Determine the (x, y) coordinate at the center of the cell enclosing the given text.  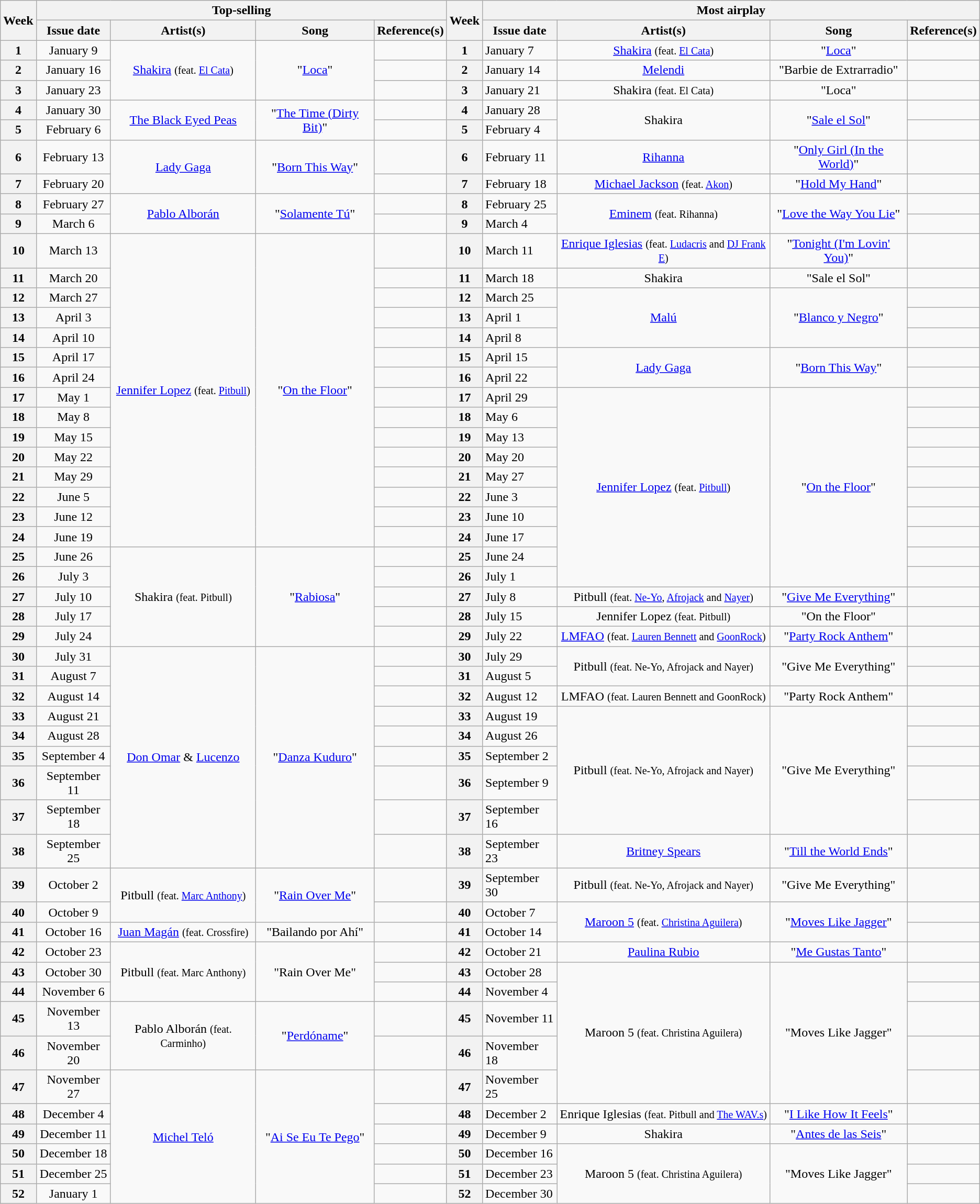
November 25 (520, 1087)
November 27 (73, 1087)
November 18 (520, 1053)
August 28 (73, 736)
"Bailando por Ahí" (315, 932)
January 14 (520, 70)
The Black Eyed Peas (183, 120)
Juan Magán (feat. Crossfire) (183, 932)
"Till the World Ends" (839, 851)
Melendi (664, 70)
Malú (664, 318)
Don Omar & Lucenzo (183, 757)
February 20 (73, 184)
May 8 (73, 417)
April 22 (520, 377)
August 21 (73, 716)
October 23 (73, 952)
Enrique Iglesias (feat. Pitbull and The WAV.s) (664, 1114)
June 12 (73, 517)
October 16 (73, 932)
July 29 (520, 656)
January 16 (73, 70)
April 10 (73, 338)
May 27 (520, 477)
October 21 (520, 952)
January 30 (73, 110)
September 30 (520, 885)
May 13 (520, 437)
July 22 (520, 637)
February 11 (520, 157)
April 1 (520, 318)
December 30 (520, 1194)
Pablo Alborán (feat. Carminho) (183, 1036)
"The Time (Dirty Bit)" (315, 120)
April 17 (73, 358)
"Danza Kuduro" (315, 757)
March 11 (520, 250)
November 13 (73, 1019)
June 19 (73, 537)
"Hold My Hand" (839, 184)
December 2 (520, 1114)
June 3 (520, 497)
September 4 (73, 756)
February 18 (520, 184)
February 25 (520, 204)
"Barbie de Extrarradio" (839, 70)
June 17 (520, 537)
February 13 (73, 157)
November 20 (73, 1053)
December 16 (520, 1154)
Enrique Iglesias (feat. Ludacris and DJ Frank E) (664, 250)
February 6 (73, 130)
September 18 (73, 817)
April 29 (520, 397)
"Perdóname" (315, 1036)
November 4 (520, 992)
September 2 (520, 756)
December 11 (73, 1134)
Shakira (feat. Pitbull) (183, 596)
March 20 (73, 278)
March 18 (520, 278)
January 9 (73, 50)
September 23 (520, 851)
March 25 (520, 298)
September 16 (520, 817)
March 6 (73, 224)
December 23 (520, 1174)
July 3 (73, 576)
November 6 (73, 992)
October 2 (73, 885)
January 23 (73, 90)
October 28 (520, 972)
Top-selling (241, 10)
January 21 (520, 90)
July 10 (73, 596)
May 20 (520, 457)
April 3 (73, 318)
May 1 (73, 397)
February 27 (73, 204)
July 17 (73, 617)
Rihanna (664, 157)
March 13 (73, 250)
August 26 (520, 736)
September 25 (73, 851)
April 8 (520, 338)
October 9 (73, 912)
March 4 (520, 224)
Michael Jackson (feat. Akon) (664, 184)
"Love the Way You Lie" (839, 214)
July 24 (73, 637)
December 9 (520, 1134)
August 19 (520, 716)
January 7 (520, 50)
June 26 (73, 556)
Most airplay (731, 10)
August 7 (73, 676)
May 15 (73, 437)
March 27 (73, 298)
Pablo Alborán (183, 214)
December 18 (73, 1154)
Eminem (feat. Rihanna) (664, 214)
"Ai Se Eu Te Pego" (315, 1137)
August 12 (520, 696)
August 14 (73, 696)
December 25 (73, 1174)
"Tonight (I'm Lovin' You)" (839, 250)
October 30 (73, 972)
July 15 (520, 617)
September 11 (73, 783)
April 15 (520, 358)
Michel Teló (183, 1137)
June 10 (520, 517)
"Rabiosa" (315, 596)
December 4 (73, 1114)
January 1 (73, 1194)
Britney Spears (664, 851)
August 5 (520, 676)
October 14 (520, 932)
May 6 (520, 417)
February 4 (520, 130)
July 1 (520, 576)
"Solamente Tú" (315, 214)
May 29 (73, 477)
July 8 (520, 596)
October 7 (520, 912)
"Antes de las Seis" (839, 1134)
September 9 (520, 783)
"Me Gustas Tanto" (839, 952)
June 5 (73, 497)
April 24 (73, 377)
Paulina Rubio (664, 952)
"I Like How It Feels" (839, 1114)
July 31 (73, 656)
June 24 (520, 556)
"Only Girl (In the World)" (839, 157)
"Blanco y Negro" (839, 318)
November 11 (520, 1019)
May 22 (73, 457)
January 28 (520, 110)
